Determine the (x, y) coordinate at the center of the cell enclosing the given text.  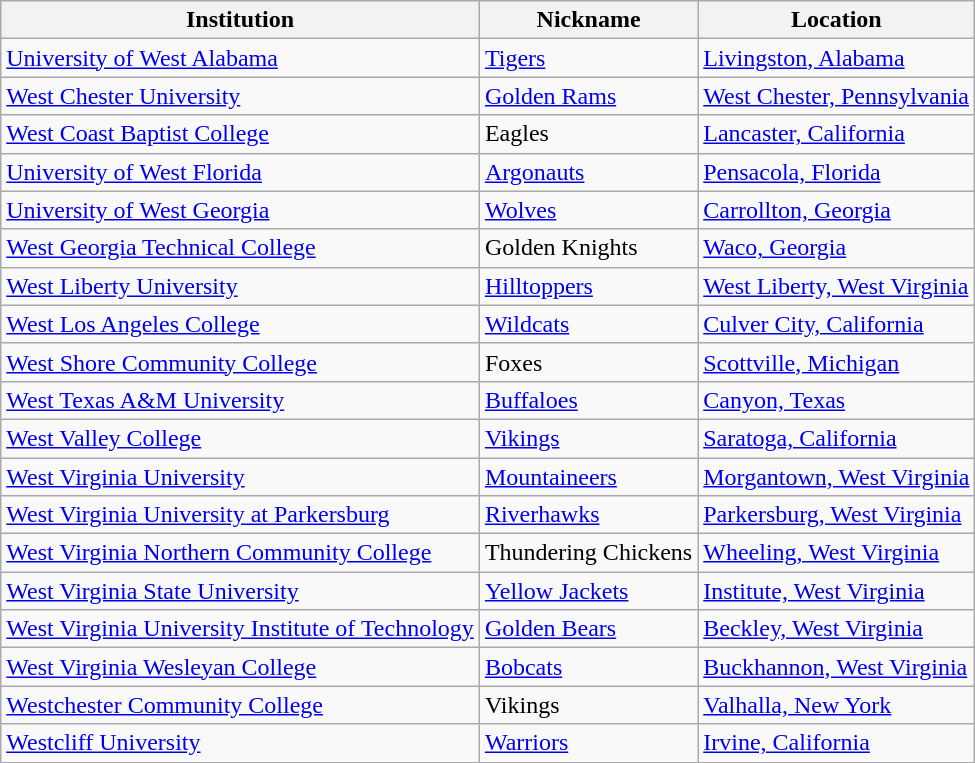
West Valley College (240, 438)
Livingston, Alabama (836, 58)
Argonauts (588, 172)
University of West Georgia (240, 210)
Lancaster, California (836, 134)
Bobcats (588, 667)
Mountaineers (588, 477)
Culver City, California (836, 324)
West Shore Community College (240, 362)
West Liberty University (240, 286)
Carrollton, Georgia (836, 210)
Buckhannon, West Virginia (836, 667)
Pensacola, Florida (836, 172)
Thundering Chickens (588, 553)
West Virginia University at Parkersburg (240, 515)
Westchester Community College (240, 705)
Golden Bears (588, 629)
Tigers (588, 58)
Valhalla, New York (836, 705)
Wolves (588, 210)
West Virginia University (240, 477)
Saratoga, California (836, 438)
Parkersburg, West Virginia (836, 515)
Institute, West Virginia (836, 591)
Golden Knights (588, 248)
Hilltoppers (588, 286)
West Virginia University Institute of Technology (240, 629)
West Liberty, West Virginia (836, 286)
West Georgia Technical College (240, 248)
Foxes (588, 362)
West Chester, Pennsylvania (836, 96)
Institution (240, 20)
West Chester University (240, 96)
West Texas A&M University (240, 400)
Riverhawks (588, 515)
Canyon, Texas (836, 400)
West Virginia State University (240, 591)
Westcliff University (240, 743)
Beckley, West Virginia (836, 629)
University of West Florida (240, 172)
University of West Alabama (240, 58)
West Los Angeles College (240, 324)
Buffaloes (588, 400)
West Virginia Wesleyan College (240, 667)
Scottville, Michigan (836, 362)
Morgantown, West Virginia (836, 477)
Wildcats (588, 324)
Irvine, California (836, 743)
Eagles (588, 134)
West Coast Baptist College (240, 134)
Warriors (588, 743)
Yellow Jackets (588, 591)
West Virginia Northern Community College (240, 553)
Location (836, 20)
Nickname (588, 20)
Golden Rams (588, 96)
Wheeling, West Virginia (836, 553)
Waco, Georgia (836, 248)
